Return the [x, y] coordinate for the center point of the cell that contains the specified text.  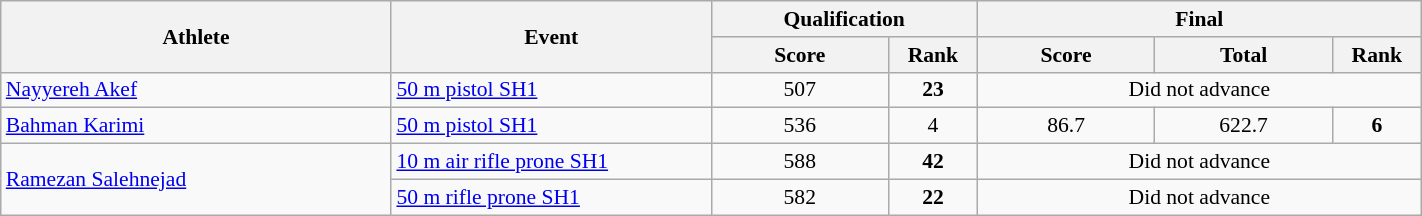
Bahman Karimi [196, 126]
Athlete [196, 36]
Event [551, 36]
50 m rifle prone SH1 [551, 197]
22 [934, 197]
86.7 [1066, 126]
4 [934, 126]
23 [934, 90]
42 [934, 162]
Total [1244, 55]
507 [800, 90]
622.7 [1244, 126]
582 [800, 197]
Qualification [844, 19]
10 m air rifle prone SH1 [551, 162]
6 [1376, 126]
Nayyereh Akef [196, 90]
536 [800, 126]
Final [1199, 19]
Ramezan Salehnejad [196, 180]
588 [800, 162]
